Find where the given text appears and provide that cell's center as [X, Y] coordinate. 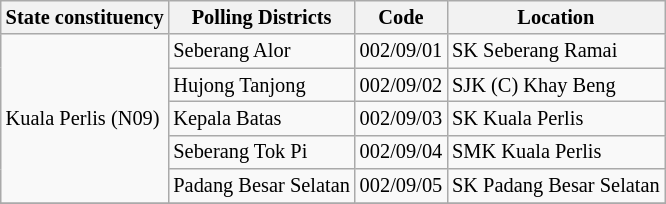
Code [401, 17]
Kepala Batas [261, 118]
State constituency [85, 17]
SJK (C) Khay Beng [556, 85]
002/09/02 [401, 85]
Seberang Tok Pi [261, 152]
Seberang Alor [261, 51]
002/09/03 [401, 118]
SK Padang Besar Selatan [556, 186]
Padang Besar Selatan [261, 186]
SMK Kuala Perlis [556, 152]
Hujong Tanjong [261, 85]
SK Kuala Perlis [556, 118]
Kuala Perlis (N09) [85, 118]
002/09/05 [401, 186]
002/09/04 [401, 152]
Location [556, 17]
Polling Districts [261, 17]
002/09/01 [401, 51]
SK Seberang Ramai [556, 51]
